Identify which cell holds the provided text, then report its (x, y) central coordinate. 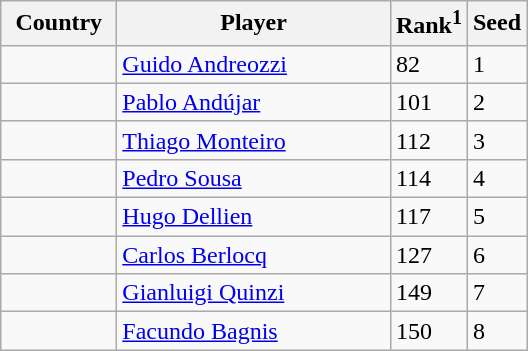
150 (428, 331)
8 (496, 331)
127 (428, 255)
5 (496, 217)
117 (428, 217)
112 (428, 140)
149 (428, 293)
6 (496, 255)
Player (254, 24)
Country (59, 24)
4 (496, 178)
114 (428, 178)
Pedro Sousa (254, 178)
Thiago Monteiro (254, 140)
Carlos Berlocq (254, 255)
Seed (496, 24)
82 (428, 64)
7 (496, 293)
Rank1 (428, 24)
Facundo Bagnis (254, 331)
Gianluigi Quinzi (254, 293)
2 (496, 102)
1 (496, 64)
Hugo Dellien (254, 217)
101 (428, 102)
Guido Andreozzi (254, 64)
Pablo Andújar (254, 102)
3 (496, 140)
